Find where the given text appears and provide that cell's center as (X, Y) coordinate. 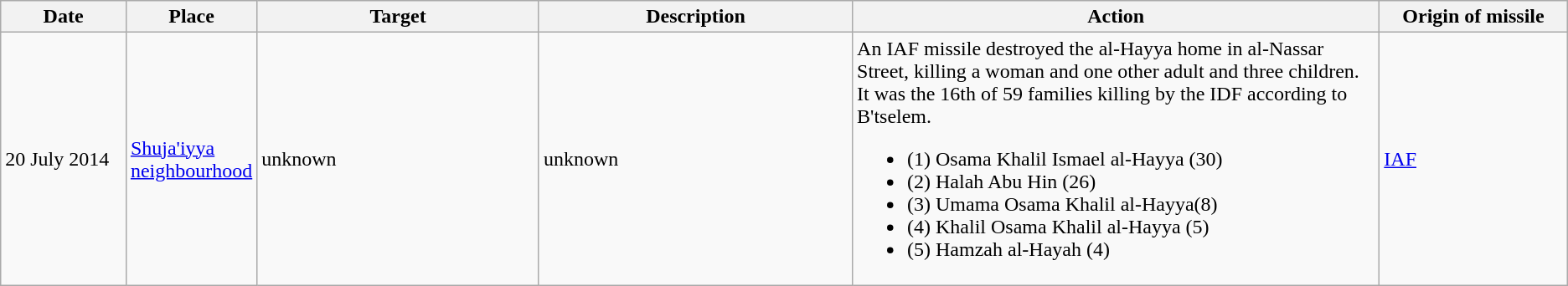
Date (64, 17)
Action (1116, 17)
20 July 2014 (64, 159)
IAF (1473, 159)
Origin of missile (1473, 17)
Description (695, 17)
Shuja'iyya neighbourhood (191, 159)
Target (399, 17)
Place (191, 17)
